Return the (X, Y) coordinate for the center point of the cell that contains the specified text.  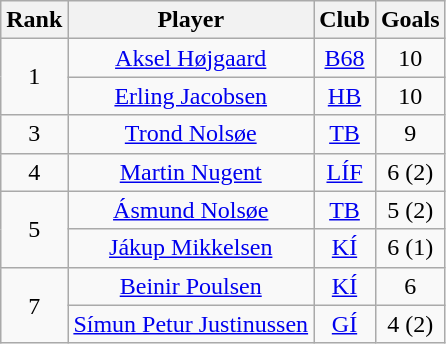
6 (1) (410, 248)
HB (345, 96)
5 (34, 229)
Erling Jacobsen (191, 96)
5 (2) (410, 210)
6 (2) (410, 172)
Símun Petur Justinussen (191, 324)
6 (410, 286)
Beinir Poulsen (191, 286)
3 (34, 134)
Ásmund Nolsøe (191, 210)
Jákup Mikkelsen (191, 248)
7 (34, 305)
Goals (410, 20)
Rank (34, 20)
4 (34, 172)
LÍF (345, 172)
4 (2) (410, 324)
Trond Nolsøe (191, 134)
GÍ (345, 324)
Player (191, 20)
Martin Nugent (191, 172)
Aksel Højgaard (191, 58)
1 (34, 77)
9 (410, 134)
B68 (345, 58)
Club (345, 20)
